Output the (x, y) coordinate of the center of the cell containing the given text.  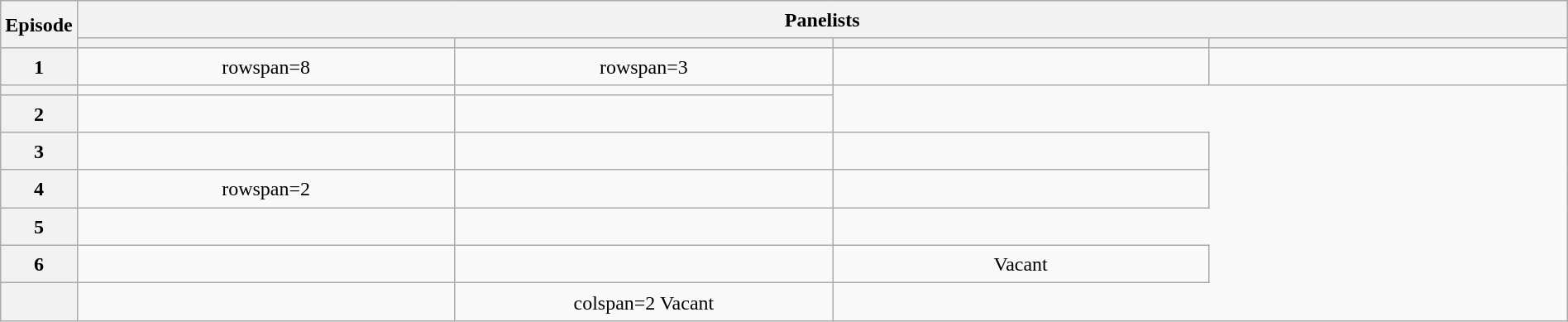
3 (39, 151)
Vacant (1021, 264)
rowspan=3 (643, 66)
colspan=2 Vacant (643, 302)
2 (39, 113)
5 (39, 227)
rowspan=2 (266, 189)
4 (39, 189)
Panelists (822, 20)
Episode (39, 25)
6 (39, 264)
1 (39, 66)
rowspan=8 (266, 66)
